Return [X, Y] of the center of cell containing provided text 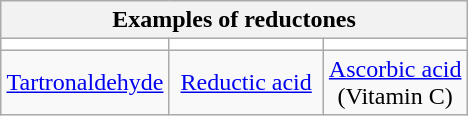
Examples of reductones [234, 20]
Tartronaldehyde [85, 82]
Ascorbic acid(Vitamin C) [395, 82]
Reductic acid [246, 82]
